Determine the [x, y] coordinate at the center of the cell enclosing the given text.  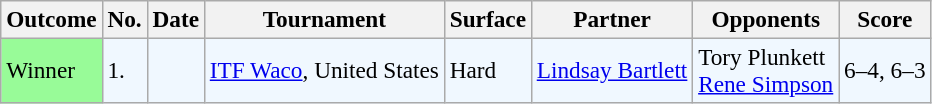
Tory Plunkett Rene Simpson [766, 70]
Hard [488, 70]
6–4, 6–3 [885, 70]
Date [176, 19]
Score [885, 19]
Tournament [324, 19]
ITF Waco, United States [324, 70]
Partner [612, 19]
No. [124, 19]
Outcome [52, 19]
1. [124, 70]
Surface [488, 19]
Lindsay Bartlett [612, 70]
Winner [52, 70]
Opponents [766, 19]
